From the cell containing the given text, extract its center point as [X, Y] coordinate. 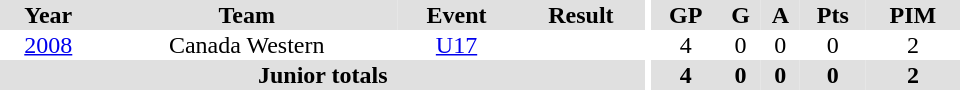
Canada Western [247, 45]
Pts [833, 15]
Year [48, 15]
A [780, 15]
Team [247, 15]
PIM [913, 15]
Event [456, 15]
Junior totals [323, 75]
2008 [48, 45]
G [740, 15]
Result [580, 15]
U17 [456, 45]
GP [686, 15]
